Output the [X, Y] coordinate of the center of the cell containing the given text.  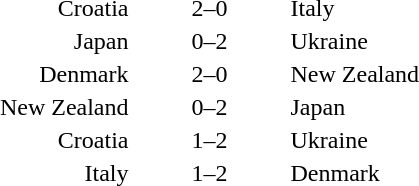
1–2 [210, 140]
2–0 [210, 74]
